Detect which cell encompasses the target text, then output its [X, Y] center coordinate. 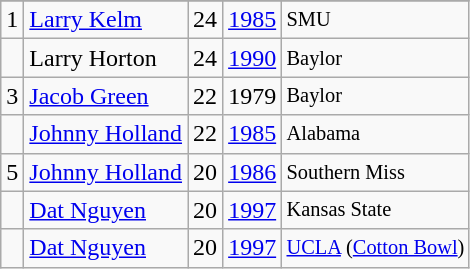
Kansas State [376, 210]
Alabama [376, 134]
5 [12, 172]
1986 [252, 172]
Jacob Green [106, 96]
Southern Miss [376, 172]
1979 [252, 96]
3 [12, 96]
Larry Horton [106, 58]
Larry Kelm [106, 20]
1 [12, 20]
SMU [376, 20]
UCLA (Cotton Bowl) [376, 248]
1990 [252, 58]
